Detect which cell encompasses the target text, then output its (X, Y) center coordinate. 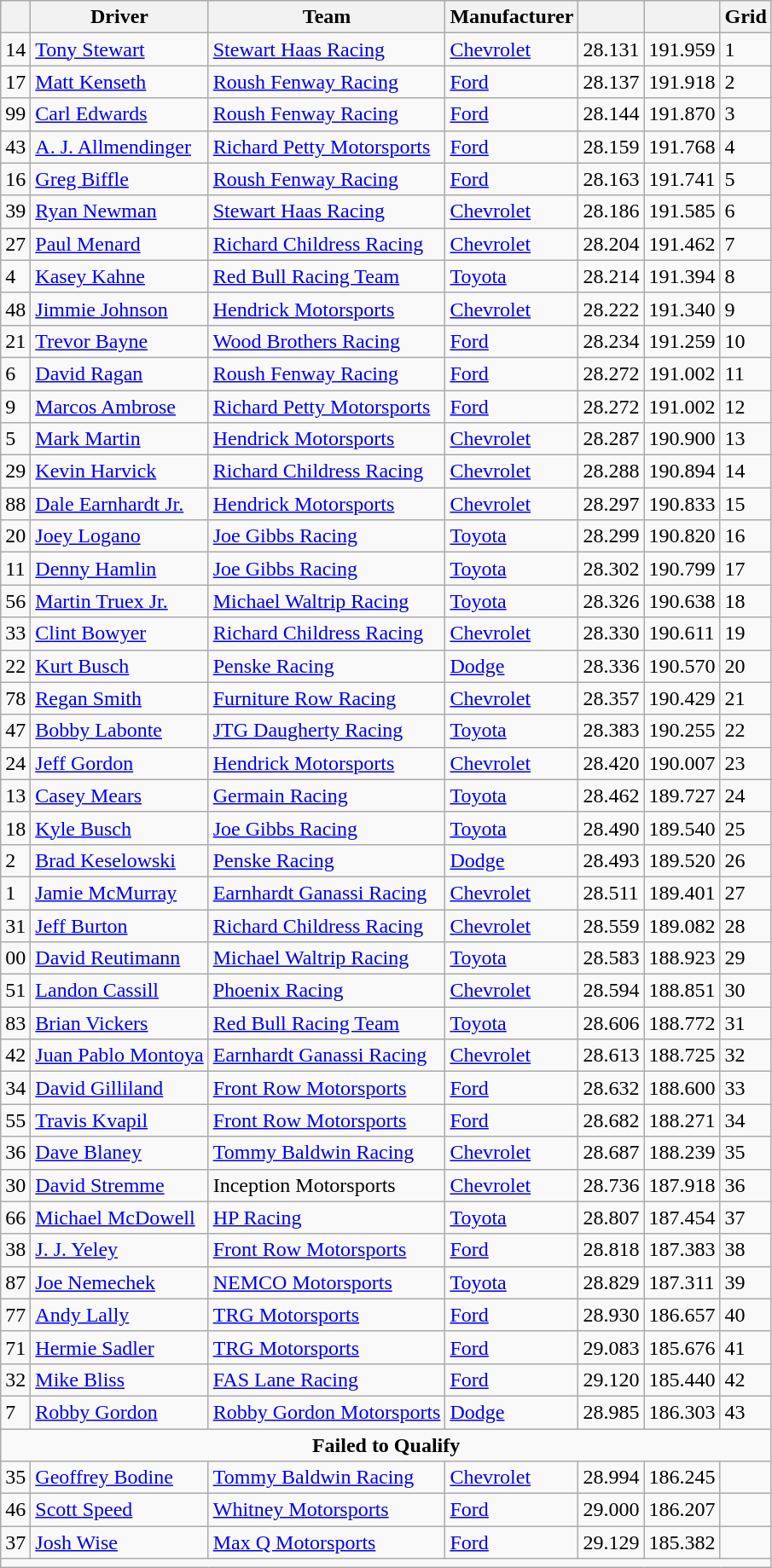
Matt Kenseth (119, 82)
Michael McDowell (119, 1218)
51 (15, 991)
190.255 (682, 731)
71 (15, 1347)
77 (15, 1315)
48 (15, 309)
29.000 (611, 1510)
87 (15, 1282)
Scott Speed (119, 1510)
46 (15, 1510)
Kasey Kahne (119, 276)
Kurt Busch (119, 666)
28.204 (611, 244)
FAS Lane Racing (327, 1380)
28.930 (611, 1315)
40 (746, 1315)
188.923 (682, 958)
186.657 (682, 1315)
28.736 (611, 1185)
JTG Daugherty Racing (327, 731)
Greg Biffle (119, 179)
Tony Stewart (119, 49)
190.570 (682, 666)
28.297 (611, 504)
28.490 (611, 828)
28.302 (611, 569)
David Reutimann (119, 958)
189.082 (682, 925)
28.462 (611, 796)
28.493 (611, 860)
28.234 (611, 341)
28.511 (611, 893)
3 (746, 114)
Phoenix Racing (327, 991)
Mark Martin (119, 439)
Joe Nemechek (119, 1282)
28.985 (611, 1412)
Travis Kvapil (119, 1120)
28.687 (611, 1153)
Brad Keselowski (119, 860)
66 (15, 1218)
Paul Menard (119, 244)
191.340 (682, 309)
Kevin Harvick (119, 472)
187.918 (682, 1185)
28.420 (611, 763)
190.894 (682, 472)
29.129 (611, 1542)
189.727 (682, 796)
186.303 (682, 1412)
Driver (119, 17)
26 (746, 860)
189.520 (682, 860)
Jimmie Johnson (119, 309)
56 (15, 601)
191.394 (682, 276)
29.120 (611, 1380)
28.222 (611, 309)
188.851 (682, 991)
189.401 (682, 893)
Ryan Newman (119, 211)
185.676 (682, 1347)
Clint Bowyer (119, 634)
28.163 (611, 179)
83 (15, 1023)
188.772 (682, 1023)
28.287 (611, 439)
28.299 (611, 536)
191.585 (682, 211)
Furniture Row Racing (327, 698)
190.820 (682, 536)
Team (327, 17)
41 (746, 1347)
Max Q Motorsports (327, 1542)
23 (746, 763)
Marcos Ambrose (119, 407)
NEMCO Motorsports (327, 1282)
28.186 (611, 211)
185.440 (682, 1380)
78 (15, 698)
David Gilliland (119, 1088)
187.383 (682, 1250)
Joey Logano (119, 536)
Failed to Qualify (386, 1445)
A. J. Allmendinger (119, 147)
12 (746, 407)
186.245 (682, 1478)
28.682 (611, 1120)
185.382 (682, 1542)
Jeff Gordon (119, 763)
David Ragan (119, 373)
Mike Bliss (119, 1380)
Carl Edwards (119, 114)
28.144 (611, 114)
28.613 (611, 1056)
28.131 (611, 49)
28.829 (611, 1282)
HP Racing (327, 1218)
55 (15, 1120)
Denny Hamlin (119, 569)
28.326 (611, 601)
Jeff Burton (119, 925)
28.632 (611, 1088)
190.833 (682, 504)
Robby Gordon Motorsports (327, 1412)
Andy Lally (119, 1315)
25 (746, 828)
28.583 (611, 958)
189.540 (682, 828)
Casey Mears (119, 796)
Dave Blaney (119, 1153)
28.330 (611, 634)
28.214 (611, 276)
Inception Motorsports (327, 1185)
Hermie Sadler (119, 1347)
191.741 (682, 179)
Josh Wise (119, 1542)
190.429 (682, 698)
Whitney Motorsports (327, 1510)
28.383 (611, 731)
28 (746, 925)
190.007 (682, 763)
Bobby Labonte (119, 731)
Geoffrey Bodine (119, 1478)
28.288 (611, 472)
187.454 (682, 1218)
28.357 (611, 698)
Germain Racing (327, 796)
191.870 (682, 114)
Jamie McMurray (119, 893)
187.311 (682, 1282)
Manufacturer (512, 17)
J. J. Yeley (119, 1250)
Grid (746, 17)
190.799 (682, 569)
191.462 (682, 244)
188.271 (682, 1120)
99 (15, 114)
47 (15, 731)
David Stremme (119, 1185)
Robby Gordon (119, 1412)
00 (15, 958)
Wood Brothers Racing (327, 341)
Landon Cassill (119, 991)
188.239 (682, 1153)
Regan Smith (119, 698)
28.137 (611, 82)
Martin Truex Jr. (119, 601)
28.594 (611, 991)
8 (746, 276)
188.725 (682, 1056)
Brian Vickers (119, 1023)
191.768 (682, 147)
19 (746, 634)
Juan Pablo Montoya (119, 1056)
Dale Earnhardt Jr. (119, 504)
15 (746, 504)
29.083 (611, 1347)
28.818 (611, 1250)
190.611 (682, 634)
190.638 (682, 601)
Trevor Bayne (119, 341)
186.207 (682, 1510)
28.159 (611, 147)
191.959 (682, 49)
191.259 (682, 341)
191.918 (682, 82)
28.559 (611, 925)
10 (746, 341)
190.900 (682, 439)
28.606 (611, 1023)
28.807 (611, 1218)
Kyle Busch (119, 828)
188.600 (682, 1088)
88 (15, 504)
28.994 (611, 1478)
28.336 (611, 666)
